Identify which cell holds the provided text, then report its (X, Y) central coordinate. 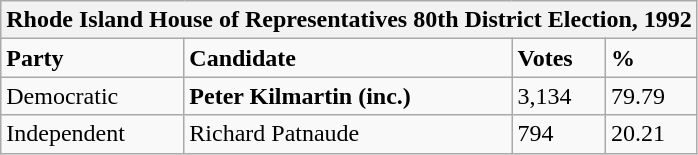
Richard Patnaude (348, 134)
Independent (92, 134)
Votes (558, 58)
Democratic (92, 96)
20.21 (651, 134)
Rhode Island House of Representatives 80th District Election, 1992 (350, 20)
Peter Kilmartin (inc.) (348, 96)
79.79 (651, 96)
Party (92, 58)
% (651, 58)
Candidate (348, 58)
794 (558, 134)
3,134 (558, 96)
